From the cell containing the given text, extract its center point as [x, y] coordinate. 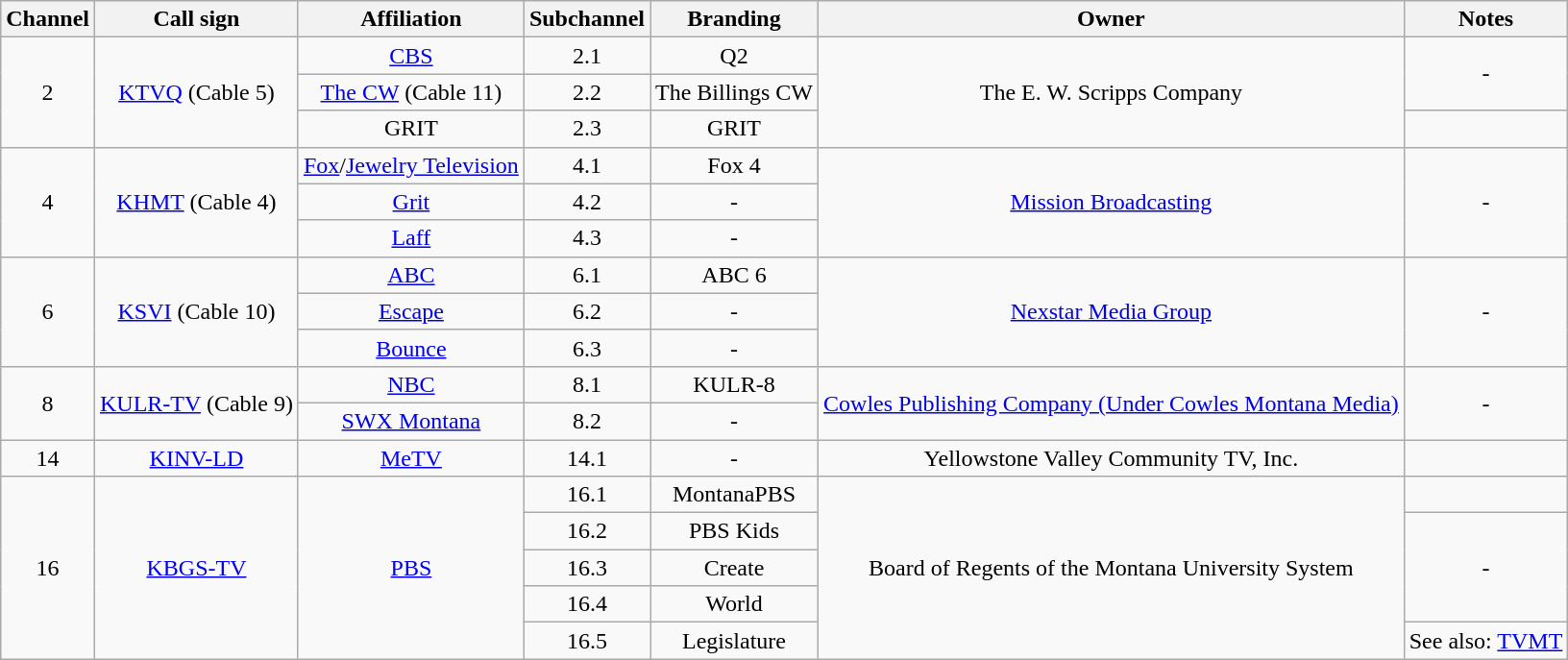
Call sign [197, 19]
6.2 [586, 311]
Legislature [734, 641]
16.5 [586, 641]
KBGS-TV [197, 568]
16.2 [586, 531]
The E. W. Scripps Company [1112, 92]
16 [48, 568]
Fox/Jewelry Television [411, 165]
KHMT (Cable 4) [197, 202]
Notes [1485, 19]
4.2 [586, 202]
The CW (Cable 11) [411, 92]
16.3 [586, 568]
2.2 [586, 92]
CBS [411, 56]
Mission Broadcasting [1112, 202]
World [734, 604]
The Billings CW [734, 92]
Branding [734, 19]
Affiliation [411, 19]
Create [734, 568]
6.1 [586, 275]
Fox 4 [734, 165]
PBS Kids [734, 531]
Cowles Publishing Company (Under Cowles Montana Media) [1112, 403]
4.1 [586, 165]
KULR-8 [734, 384]
16.4 [586, 604]
Bounce [411, 348]
ABC 6 [734, 275]
4.3 [586, 238]
Escape [411, 311]
KTVQ (Cable 5) [197, 92]
Board of Regents of the Montana University System [1112, 568]
Grit [411, 202]
PBS [411, 568]
14.1 [586, 458]
Owner [1112, 19]
MontanaPBS [734, 495]
4 [48, 202]
Subchannel [586, 19]
Nexstar Media Group [1112, 311]
8 [48, 403]
2.3 [586, 129]
KSVI (Cable 10) [197, 311]
MeTV [411, 458]
NBC [411, 384]
6 [48, 311]
2 [48, 92]
16.1 [586, 495]
Laff [411, 238]
2.1 [586, 56]
14 [48, 458]
KINV-LD [197, 458]
Q2 [734, 56]
6.3 [586, 348]
Channel [48, 19]
See also: TVMT [1485, 641]
ABC [411, 275]
Yellowstone Valley Community TV, Inc. [1112, 458]
8.2 [586, 421]
SWX Montana [411, 421]
KULR-TV (Cable 9) [197, 403]
8.1 [586, 384]
